Identify which cell holds the provided text, then report its [X, Y] central coordinate. 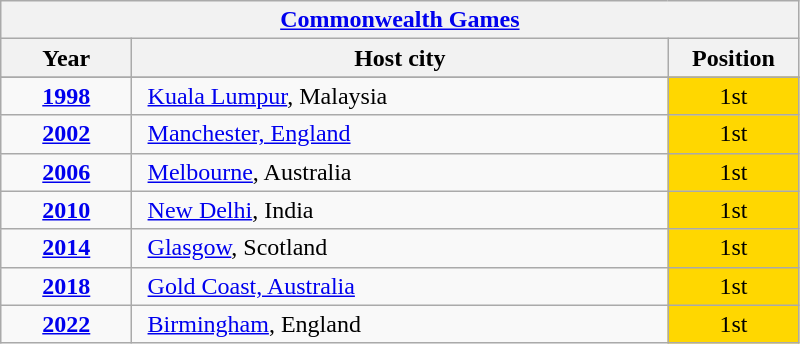
Commonwealth Games [400, 20]
Glasgow, Scotland [400, 248]
New Delhi, India [400, 210]
Host city [400, 58]
2014 [66, 248]
2018 [66, 286]
2002 [66, 134]
1998 [66, 96]
Melbourne, Australia [400, 172]
Birmingham, England [400, 324]
Manchester, England [400, 134]
2022 [66, 324]
Gold Coast, Australia [400, 286]
Year [66, 58]
2006 [66, 172]
Kuala Lumpur, Malaysia [400, 96]
2010 [66, 210]
Position [734, 58]
